Detect which cell encompasses the target text, then output its (x, y) center coordinate. 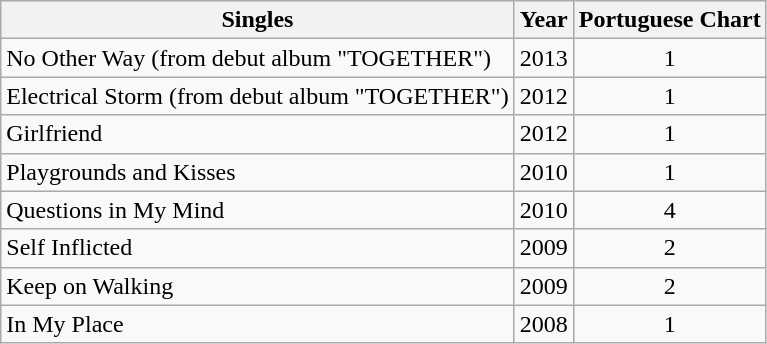
2008 (544, 324)
Questions in My Mind (258, 210)
Electrical Storm (from debut album "TOGETHER") (258, 96)
Singles (258, 20)
2013 (544, 58)
No Other Way (from debut album "TOGETHER") (258, 58)
Portuguese Chart (670, 20)
Playgrounds and Kisses (258, 172)
Self Inflicted (258, 248)
In My Place (258, 324)
Keep on Walking (258, 286)
Year (544, 20)
Girlfriend (258, 134)
4 (670, 210)
